Detect which cell encompasses the target text, then output its [x, y] center coordinate. 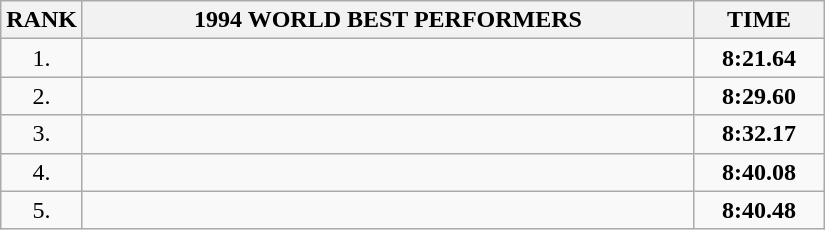
4. [42, 172]
8:29.60 [760, 96]
8:32.17 [760, 134]
1994 WORLD BEST PERFORMERS [388, 20]
2. [42, 96]
RANK [42, 20]
1. [42, 58]
8:40.48 [760, 210]
TIME [760, 20]
8:21.64 [760, 58]
8:40.08 [760, 172]
3. [42, 134]
5. [42, 210]
